Return the (X, Y) coordinate for the center point of the cell that contains the specified text.  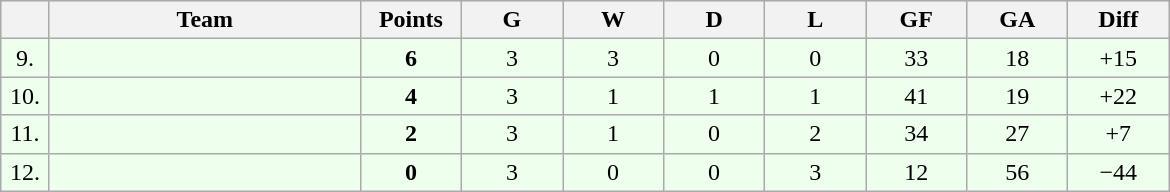
27 (1018, 134)
18 (1018, 58)
+7 (1118, 134)
W (612, 20)
Points (410, 20)
10. (26, 96)
D (714, 20)
Diff (1118, 20)
56 (1018, 172)
G (512, 20)
19 (1018, 96)
12 (916, 172)
33 (916, 58)
+15 (1118, 58)
GF (916, 20)
−44 (1118, 172)
9. (26, 58)
Team (204, 20)
L (816, 20)
11. (26, 134)
6 (410, 58)
+22 (1118, 96)
41 (916, 96)
GA (1018, 20)
12. (26, 172)
4 (410, 96)
34 (916, 134)
